Detect which cell encompasses the target text, then output its [x, y] center coordinate. 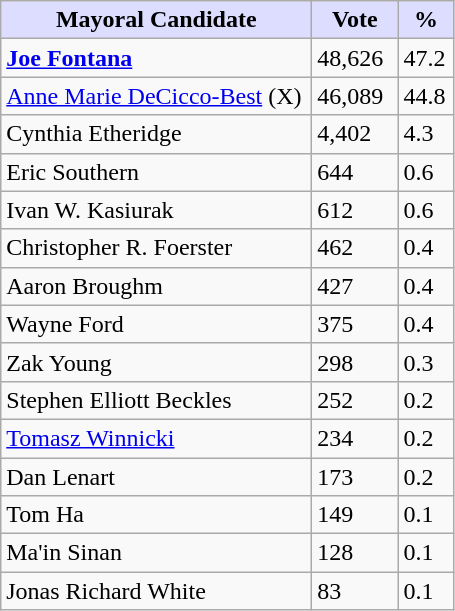
% [426, 20]
83 [355, 591]
44.8 [426, 96]
Dan Lenart [156, 477]
644 [355, 172]
Jonas Richard White [156, 591]
Aaron Broughm [156, 286]
234 [355, 438]
427 [355, 286]
0.3 [426, 362]
Ma'in Sinan [156, 553]
Tomasz Winnicki [156, 438]
Zak Young [156, 362]
375 [355, 324]
Christopher R. Foerster [156, 248]
462 [355, 248]
Wayne Ford [156, 324]
Ivan W. Kasiurak [156, 210]
Cynthia Etheridge [156, 134]
4.3 [426, 134]
Vote [355, 20]
Anne Marie DeCicco-Best (X) [156, 96]
Tom Ha [156, 515]
48,626 [355, 58]
298 [355, 362]
Stephen Elliott Beckles [156, 400]
149 [355, 515]
173 [355, 477]
4,402 [355, 134]
46,089 [355, 96]
47.2 [426, 58]
Eric Southern [156, 172]
252 [355, 400]
612 [355, 210]
128 [355, 553]
Joe Fontana [156, 58]
Mayoral Candidate [156, 20]
